Return [X, Y] of the center of cell containing provided text 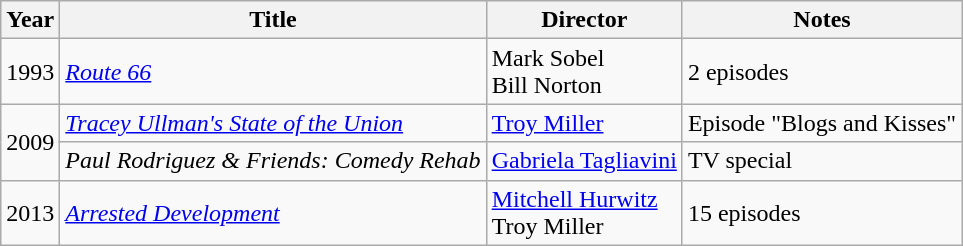
2 episodes [822, 72]
Troy Miller [584, 123]
Route 66 [273, 72]
Title [273, 20]
Paul Rodriguez & Friends: Comedy Rehab [273, 161]
Arrested Development [273, 212]
Gabriela Tagliavini [584, 161]
Mark SobelBill Norton [584, 72]
Tracey Ullman's State of the Union [273, 123]
2013 [30, 212]
1993 [30, 72]
2009 [30, 142]
Notes [822, 20]
Year [30, 20]
Director [584, 20]
Episode "Blogs and Kisses" [822, 123]
Mitchell HurwitzTroy Miller [584, 212]
15 episodes [822, 212]
TV special [822, 161]
